Scan for the cell matching the given text and deliver its [x, y] coordinate at center. 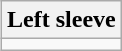
Left sleeve [62, 20]
